Provide the [x, y] coordinate of the cell's center where the given text is located.  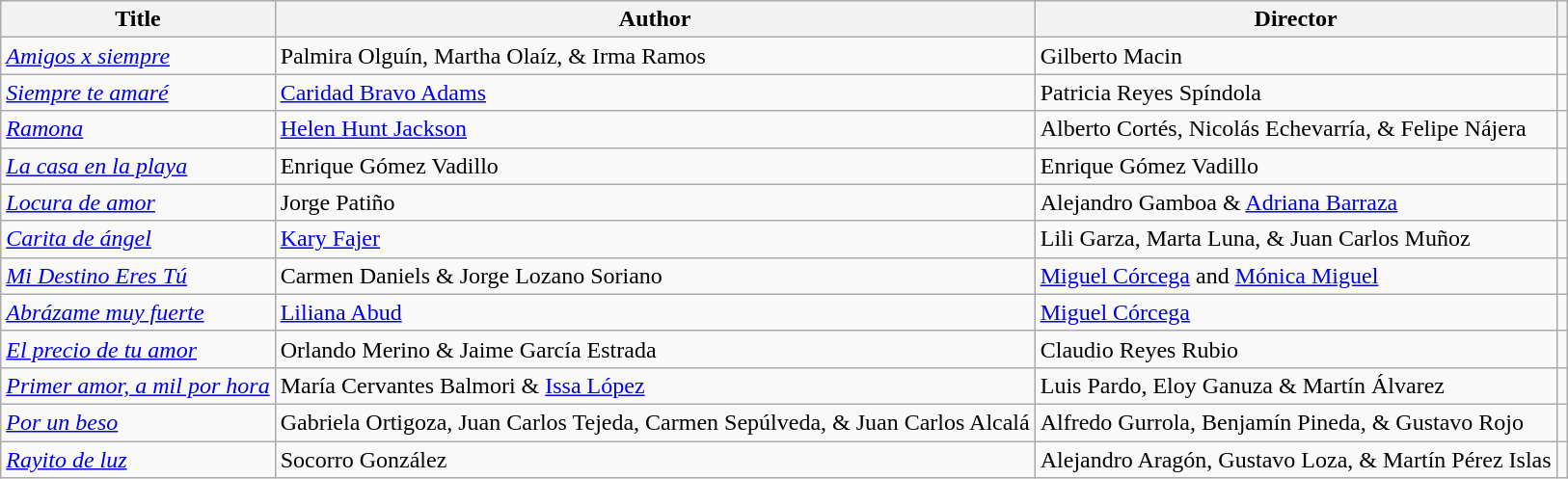
Liliana Abud [655, 312]
El precio de tu amor [138, 349]
Caridad Bravo Adams [655, 93]
Claudio Reyes Rubio [1296, 349]
Ramona [138, 129]
Miguel Córcega and Mónica Miguel [1296, 276]
Orlando Merino & Jaime García Estrada [655, 349]
Miguel Córcega [1296, 312]
Director [1296, 19]
Kary Fajer [655, 239]
Abrázame muy fuerte [138, 312]
Carmen Daniels & Jorge Lozano Soriano [655, 276]
Primer amor, a mil por hora [138, 386]
Gilberto Macin [1296, 56]
Lili Garza, Marta Luna, & Juan Carlos Muñoz [1296, 239]
Patricia Reyes Spíndola [1296, 93]
Gabriela Ortigoza, Juan Carlos Tejeda, Carmen Sepúlveda, & Juan Carlos Alcalá [655, 422]
Palmira Olguín, Martha Olaíz, & Irma Ramos [655, 56]
Luis Pardo, Eloy Ganuza & Martín Álvarez [1296, 386]
Carita de ángel [138, 239]
Title [138, 19]
Alberto Cortés, Nicolás Echevarría, & Felipe Nájera [1296, 129]
Alfredo Gurrola, Benjamín Pineda, & Gustavo Rojo [1296, 422]
Socorro González [655, 460]
Por un beso [138, 422]
La casa en la playa [138, 166]
Jorge Patiño [655, 202]
Amigos x siempre [138, 56]
Author [655, 19]
Helen Hunt Jackson [655, 129]
Alejandro Aragón, Gustavo Loza, & Martín Pérez Islas [1296, 460]
Rayito de luz [138, 460]
Locura de amor [138, 202]
María Cervantes Balmori & Issa López [655, 386]
Mi Destino Eres Tú [138, 276]
Siempre te amaré [138, 93]
Alejandro Gamboa & Adriana Barraza [1296, 202]
